Output the (x, y) coordinate of the center of the cell containing the given text.  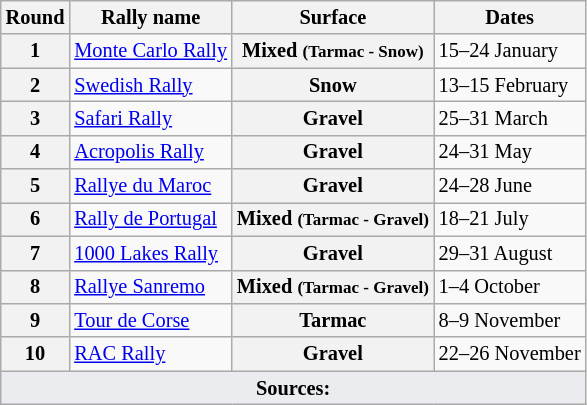
RAC Rally (150, 354)
Surface (333, 17)
Rallye du Maroc (150, 186)
25–31 March (510, 118)
8 (36, 287)
7 (36, 253)
1 (36, 51)
Rallye Sanremo (150, 287)
Rally name (150, 17)
Sources: (294, 388)
18–21 July (510, 219)
Tour de Corse (150, 320)
6 (36, 219)
24–31 May (510, 152)
Dates (510, 17)
8–9 November (510, 320)
Rally de Portugal (150, 219)
13–15 February (510, 85)
1–4 October (510, 287)
Mixed (Tarmac - Snow) (333, 51)
Swedish Rally (150, 85)
4 (36, 152)
Tarmac (333, 320)
Acropolis Rally (150, 152)
29–31 August (510, 253)
9 (36, 320)
Round (36, 17)
22–26 November (510, 354)
1000 Lakes Rally (150, 253)
24–28 June (510, 186)
2 (36, 85)
10 (36, 354)
5 (36, 186)
3 (36, 118)
Monte Carlo Rally (150, 51)
Safari Rally (150, 118)
Snow (333, 85)
15–24 January (510, 51)
